Find where the given text appears and provide that cell's center as [x, y] coordinate. 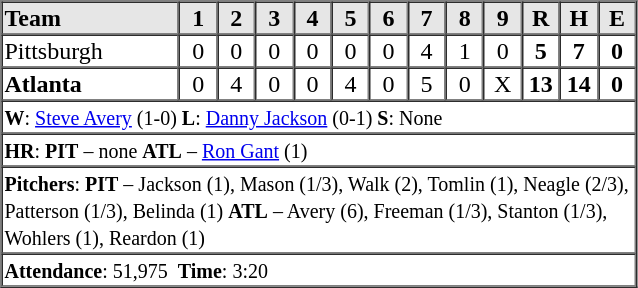
3 [274, 18]
13 [541, 84]
14 [579, 84]
H [579, 18]
8 [465, 18]
9 [503, 18]
E [617, 18]
Attendance: 51,975 Time: 3:20 [319, 270]
Pittsburgh [91, 50]
R [541, 18]
X [503, 84]
2 [236, 18]
Team [91, 18]
Atlanta [91, 84]
6 [388, 18]
W: Steve Avery (1-0) L: Danny Jackson (0-1) S: None [319, 116]
HR: PIT – none ATL – Ron Gant (1) [319, 150]
